Determine the (X, Y) coordinate at the center of the cell enclosing the given text.  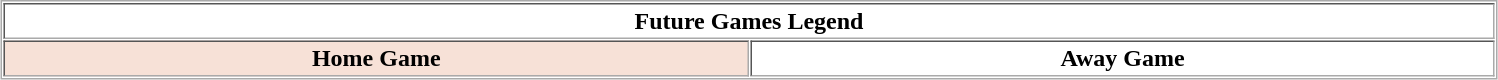
Home Game (377, 58)
Away Game (1122, 58)
Future Games Legend (750, 21)
